Return the [X, Y] coordinate for the center point of the cell that contains the specified text.  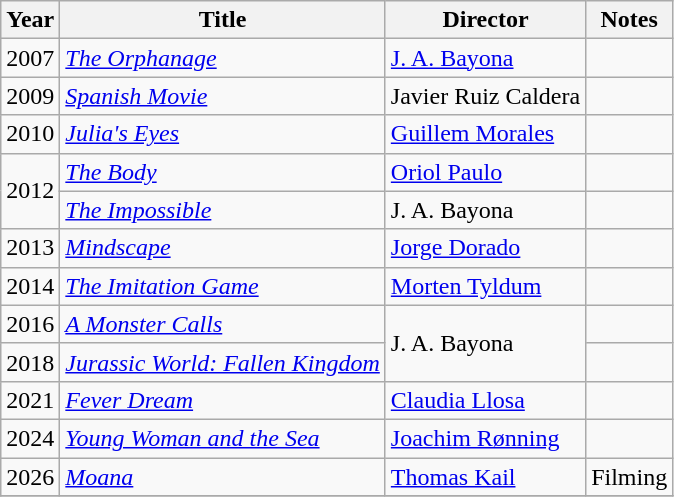
Spanish Movie [223, 96]
The Orphanage [223, 58]
2021 [30, 400]
A Monster Calls [223, 324]
Thomas Kail [485, 477]
Morten Tyldum [485, 286]
Young Woman and the Sea [223, 438]
2026 [30, 477]
2024 [30, 438]
Moana [223, 477]
2010 [30, 134]
2018 [30, 362]
Notes [630, 20]
Filming [630, 477]
2012 [30, 191]
2013 [30, 248]
Julia's Eyes [223, 134]
Mindscape [223, 248]
Jurassic World: Fallen Kingdom [223, 362]
2007 [30, 58]
2009 [30, 96]
Joachim Rønning [485, 438]
Oriol Paulo [485, 172]
The Impossible [223, 210]
Title [223, 20]
The Body [223, 172]
Year [30, 20]
Claudia Llosa [485, 400]
Javier Ruiz Caldera [485, 96]
2016 [30, 324]
Fever Dream [223, 400]
Jorge Dorado [485, 248]
2014 [30, 286]
The Imitation Game [223, 286]
Director [485, 20]
Guillem Morales [485, 134]
